Scan for the cell matching the given text and deliver its (x, y) coordinate at center. 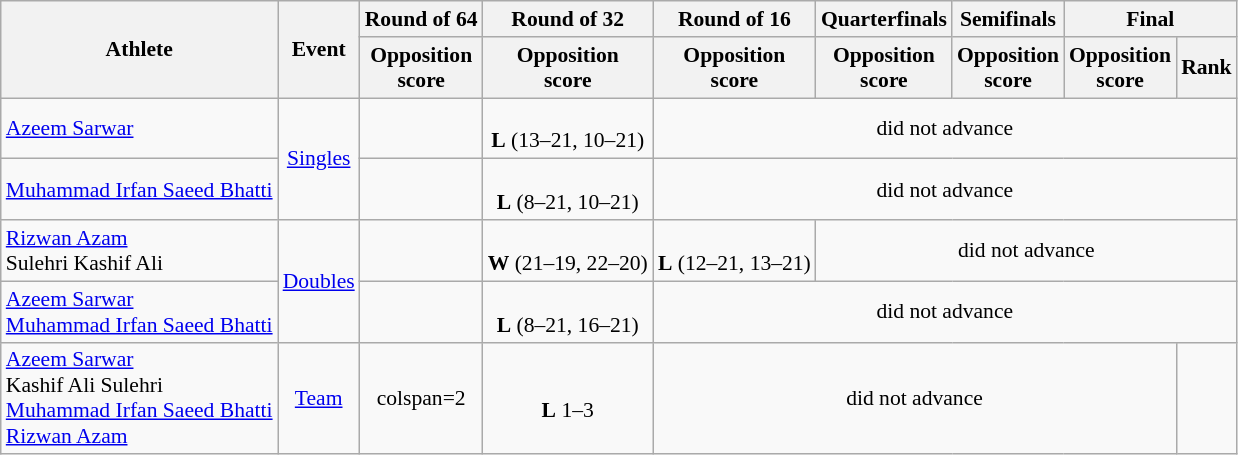
Azeem Sarwar Kashif Ali Sulehri Muhammad Irfan Saeed Bhatti Rizwan Azam (140, 398)
Round of 64 (422, 19)
Round of 16 (734, 19)
Final (1150, 19)
L (13–21, 10–21) (568, 128)
Rizwan Azam Sulehri Kashif Ali (140, 250)
Azeem Sarwar (140, 128)
Quarterfinals (884, 19)
L 1–3 (568, 398)
Semifinals (1008, 19)
Azeem Sarwar Muhammad Irfan Saeed Bhatti (140, 312)
Doubles (319, 281)
L (12–21, 13–21) (734, 250)
W (21–19, 22–20) (568, 250)
colspan=2 (422, 398)
Team (319, 398)
Athlete (140, 50)
Round of 32 (568, 19)
Singles (319, 159)
Muhammad Irfan Saeed Bhatti (140, 190)
L (8–21, 16–21) (568, 312)
Rank (1206, 68)
Event (319, 50)
L (8–21, 10–21) (568, 190)
